Return the [x, y] coordinate for the center point of the cell that contains the specified text.  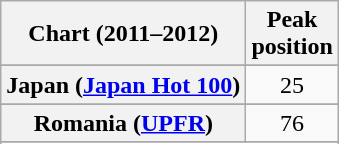
Japan (Japan Hot 100) [124, 85]
25 [292, 85]
Peakposition [292, 34]
Romania (UPFR) [124, 123]
Chart (2011–2012) [124, 34]
76 [292, 123]
